Capture the cell that displays the provided text and extract its [x, y] central coordinate. 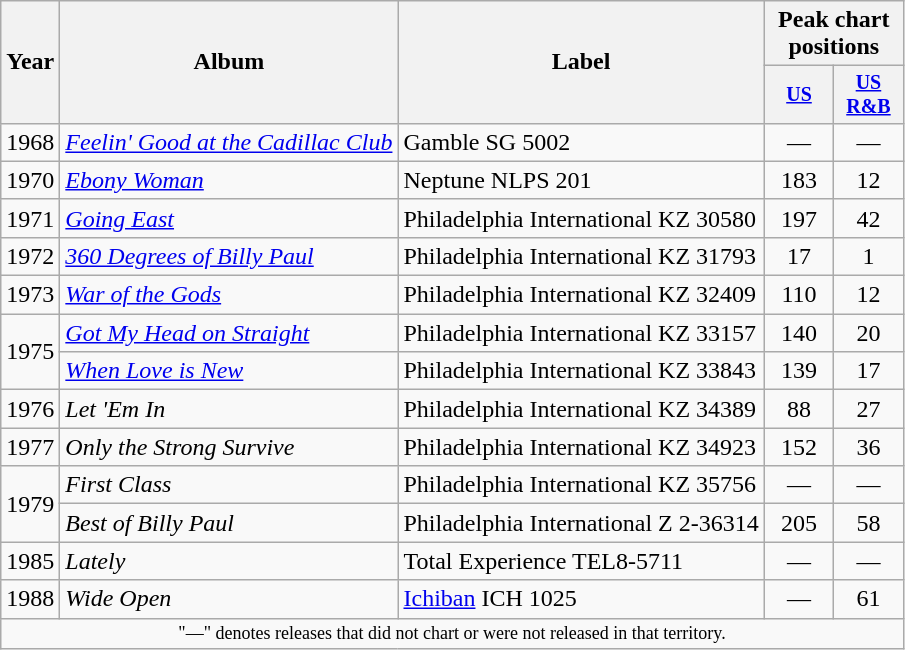
Philadelphia International KZ 35756 [581, 485]
1975 [30, 352]
Year [30, 62]
Philadelphia International KZ 32409 [581, 295]
58 [868, 523]
183 [798, 180]
1973 [30, 295]
Album [229, 62]
139 [798, 371]
27 [868, 409]
Label [581, 62]
Philadelphia International KZ 31793 [581, 256]
Philadelphia International KZ 34389 [581, 409]
Total Experience TEL8-5711 [581, 561]
1 [868, 256]
Best of Billy Paul [229, 523]
Gamble SG 5002 [581, 142]
Only the Strong Survive [229, 447]
Neptune NLPS 201 [581, 180]
When Love is New [229, 371]
140 [798, 333]
Feelin' Good at the Cadillac Club [229, 142]
Philadelphia International KZ 34923 [581, 447]
1968 [30, 142]
152 [798, 447]
Ebony Woman [229, 180]
Philadelphia International KZ 30580 [581, 218]
197 [798, 218]
1976 [30, 409]
Philadelphia International KZ 33157 [581, 333]
1971 [30, 218]
War of the Gods [229, 295]
360 Degrees of Billy Paul [229, 256]
Philadelphia International Z 2-36314 [581, 523]
USR&B [868, 94]
1979 [30, 504]
1977 [30, 447]
US [798, 94]
1972 [30, 256]
First Class [229, 485]
Wide Open [229, 599]
"—" denotes releases that did not chart or were not released in that territory. [452, 634]
20 [868, 333]
88 [798, 409]
61 [868, 599]
1988 [30, 599]
Lately [229, 561]
Peak chart positions [834, 34]
1970 [30, 180]
1985 [30, 561]
Got My Head on Straight [229, 333]
205 [798, 523]
Let 'Em In [229, 409]
Ichiban ICH 1025 [581, 599]
42 [868, 218]
36 [868, 447]
110 [798, 295]
Philadelphia International KZ 33843 [581, 371]
Going East [229, 218]
